Find where the given text appears and provide that cell's center as [x, y] coordinate. 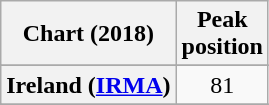
Peak position [222, 34]
Ireland (IRMA) [88, 85]
Chart (2018) [88, 34]
81 [222, 85]
